Extract the (x, y) coordinate from the center of the cell holding the provided text.  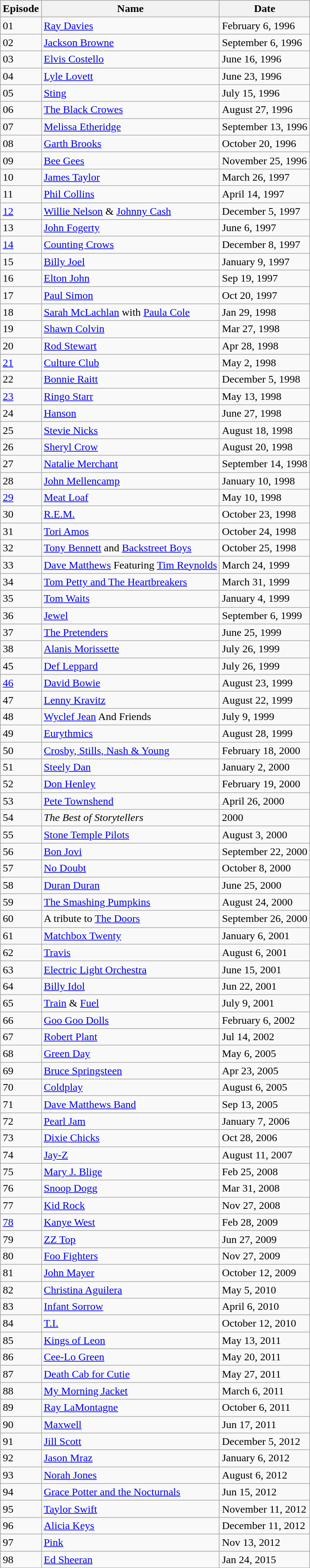
Jun 15, 2012 (265, 1492)
53 (21, 801)
61 (21, 936)
April 6, 2010 (265, 1307)
Name (130, 9)
ZZ Top (130, 1239)
August 24, 2000 (265, 902)
Jun 27, 2009 (265, 1239)
Snoop Dogg (130, 1189)
Bon Jovi (130, 852)
The Pretenders (130, 632)
Jan 24, 2015 (265, 1559)
74 (21, 1155)
July 9, 1999 (265, 716)
Grace Potter and the Nocturnals (130, 1492)
65 (21, 1003)
May 13, 1998 (265, 396)
63 (21, 969)
01 (21, 26)
Tori Amos (130, 531)
15 (21, 262)
Shawn Colvin (130, 329)
Wyclef Jean And Friends (130, 716)
October 12, 2009 (265, 1273)
68 (21, 1054)
August 23, 1999 (265, 683)
Jason Mraz (130, 1458)
August 27, 1996 (265, 110)
November 11, 2012 (265, 1509)
58 (21, 885)
Norah Jones (130, 1475)
Robert Plant (130, 1037)
August 22, 1999 (265, 700)
62 (21, 952)
August 6, 2005 (265, 1088)
The Black Crowes (130, 110)
Jun 22, 2001 (265, 986)
Nov 27, 2008 (265, 1205)
August 28, 1999 (265, 733)
57 (21, 868)
January 9, 1997 (265, 262)
84 (21, 1324)
Def Leppard (130, 666)
46 (21, 683)
Elton John (130, 279)
70 (21, 1088)
February 19, 2000 (265, 784)
Garth Brooks (130, 143)
69 (21, 1071)
22 (21, 379)
88 (21, 1391)
Kings of Leon (130, 1340)
36 (21, 616)
Infant Sorrow (130, 1307)
97 (21, 1542)
October 23, 1998 (265, 515)
December 11, 2012 (265, 1525)
94 (21, 1492)
Culture Club (130, 363)
71 (21, 1104)
09 (21, 160)
John Mellencamp (130, 480)
April 14, 1997 (265, 194)
33 (21, 565)
John Mayer (130, 1273)
Bonnie Raitt (130, 379)
92 (21, 1458)
Nov 27, 2009 (265, 1256)
Taylor Swift (130, 1509)
79 (21, 1239)
Jun 17, 2011 (265, 1425)
Don Henley (130, 784)
Foo Fighters (130, 1256)
95 (21, 1509)
Billy Idol (130, 986)
May 13, 2011 (265, 1340)
May 6, 2005 (265, 1054)
06 (21, 110)
Ray Davies (130, 26)
11 (21, 194)
12 (21, 211)
89 (21, 1408)
Jay-Z (130, 1155)
The Smashing Pumpkins (130, 902)
27 (21, 464)
Ray LaMontagne (130, 1408)
September 13, 1996 (265, 127)
04 (21, 76)
A tribute to The Doors (130, 919)
May 27, 2011 (265, 1374)
18 (21, 312)
October 6, 2011 (265, 1408)
October 8, 2000 (265, 868)
31 (21, 531)
May 10, 1998 (265, 498)
05 (21, 93)
June 25, 2000 (265, 885)
75 (21, 1172)
Maxwell (130, 1425)
December 5, 1998 (265, 379)
September 6, 1999 (265, 616)
December 5, 1997 (265, 211)
John Fogerty (130, 228)
Sep 19, 1997 (265, 279)
14 (21, 245)
82 (21, 1290)
67 (21, 1037)
Coldplay (130, 1088)
February 6, 1996 (265, 26)
32 (21, 548)
Feb 28, 2009 (265, 1222)
Pearl Jam (130, 1121)
28 (21, 480)
93 (21, 1475)
Paul Simon (130, 295)
October 25, 1998 (265, 548)
Christina Aguilera (130, 1290)
R.E.M. (130, 515)
72 (21, 1121)
December 8, 1997 (265, 245)
Date (265, 9)
Ed Sheeran (130, 1559)
Tony Bennett and Backstreet Boys (130, 548)
23 (21, 396)
No Doubt (130, 868)
March 31, 1999 (265, 582)
August 6, 2012 (265, 1475)
2000 (265, 818)
48 (21, 716)
Oct 20, 1997 (265, 295)
October 24, 1998 (265, 531)
77 (21, 1205)
21 (21, 363)
Travis (130, 952)
16 (21, 279)
Meat Loaf (130, 498)
October 12, 2010 (265, 1324)
January 7, 2006 (265, 1121)
Green Day (130, 1054)
37 (21, 632)
78 (21, 1222)
September 22, 2000 (265, 852)
July 9, 2001 (265, 1003)
13 (21, 228)
08 (21, 143)
Goo Goo Dolls (130, 1020)
87 (21, 1374)
June 27, 1998 (265, 413)
March 6, 2011 (265, 1391)
Kid Rock (130, 1205)
Bruce Springsteen (130, 1071)
Elvis Costello (130, 59)
May 20, 2011 (265, 1357)
July 15, 1996 (265, 93)
Dave Matthews Band (130, 1104)
Mar 27, 1998 (265, 329)
30 (21, 515)
85 (21, 1340)
Mar 31, 2008 (265, 1189)
Sep 13, 2005 (265, 1104)
June 6, 1997 (265, 228)
20 (21, 346)
Tom Petty and The Heartbreakers (130, 582)
June 23, 1996 (265, 76)
55 (21, 835)
Oct 28, 2006 (265, 1138)
May 2, 1998 (265, 363)
September 14, 1998 (265, 464)
60 (21, 919)
Stevie Nicks (130, 430)
19 (21, 329)
96 (21, 1525)
Death Cab for Cutie (130, 1374)
64 (21, 986)
Jill Scott (130, 1441)
50 (21, 751)
38 (21, 649)
August 20, 1998 (265, 447)
April 26, 2000 (265, 801)
May 5, 2010 (265, 1290)
June 16, 1996 (265, 59)
Jan 29, 1998 (265, 312)
Counting Crows (130, 245)
March 24, 1999 (265, 565)
February 18, 2000 (265, 751)
17 (21, 295)
Willie Nelson & Johnny Cash (130, 211)
Dixie Chicks (130, 1138)
91 (21, 1441)
The Best of Storytellers (130, 818)
07 (21, 127)
October 20, 1996 (265, 143)
Pink (130, 1542)
Electric Light Orchestra (130, 969)
Alicia Keys (130, 1525)
Stone Temple Pilots (130, 835)
Apr 23, 2005 (265, 1071)
Jewel (130, 616)
Melissa Etheridge (130, 127)
Phil Collins (130, 194)
Apr 28, 1998 (265, 346)
56 (21, 852)
52 (21, 784)
Train & Fuel (130, 1003)
Eurythmics (130, 733)
47 (21, 700)
59 (21, 902)
29 (21, 498)
34 (21, 582)
24 (21, 413)
02 (21, 43)
35 (21, 599)
98 (21, 1559)
James Taylor (130, 177)
Kanye West (130, 1222)
Ringo Starr (130, 396)
Sting (130, 93)
03 (21, 59)
51 (21, 767)
August 3, 2000 (265, 835)
T.I. (130, 1324)
73 (21, 1138)
Crosby, Stills, Nash & Young (130, 751)
Mary J. Blige (130, 1172)
Lyle Lovett (130, 76)
Sarah McLachlan with Paula Cole (130, 312)
June 15, 2001 (265, 969)
Hanson (130, 413)
Cee-Lo Green (130, 1357)
80 (21, 1256)
Steely Dan (130, 767)
Duran Duran (130, 885)
Episode (21, 9)
Bee Gees (130, 160)
Nov 13, 2012 (265, 1542)
Natalie Merchant (130, 464)
August 11, 2007 (265, 1155)
66 (21, 1020)
November 25, 1996 (265, 160)
September 26, 2000 (265, 919)
March 26, 1997 (265, 177)
September 6, 1996 (265, 43)
January 4, 1999 (265, 599)
25 (21, 430)
49 (21, 733)
Jul 14, 2002 (265, 1037)
26 (21, 447)
Alanis Morissette (130, 649)
Matchbox Twenty (130, 936)
August 18, 1998 (265, 430)
90 (21, 1425)
August 6, 2001 (265, 952)
Dave Matthews Featuring Tim Reynolds (130, 565)
January 6, 2012 (265, 1458)
My Morning Jacket (130, 1391)
81 (21, 1273)
David Bowie (130, 683)
Jackson Browne (130, 43)
Sheryl Crow (130, 447)
Billy Joel (130, 262)
January 2, 2000 (265, 767)
54 (21, 818)
45 (21, 666)
February 6, 2002 (265, 1020)
January 6, 2001 (265, 936)
83 (21, 1307)
Rod Stewart (130, 346)
Tom Waits (130, 599)
January 10, 1998 (265, 480)
76 (21, 1189)
86 (21, 1357)
Feb 25, 2008 (265, 1172)
10 (21, 177)
Lenny Kravitz (130, 700)
June 25, 1999 (265, 632)
Pete Townshend (130, 801)
December 5, 2012 (265, 1441)
